Extract the (X, Y) coordinate from the center of the cell holding the provided text.  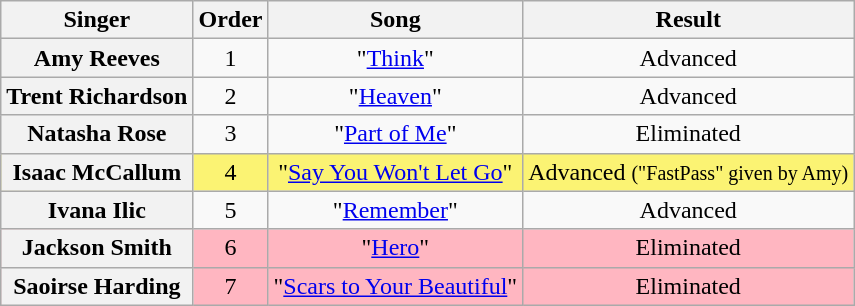
"Heaven" (396, 96)
4 (230, 172)
Saoirse Harding (97, 286)
Trent Richardson (97, 96)
2 (230, 96)
Song (396, 20)
Advanced ("FastPass" given by Amy) (688, 172)
"Part of Me" (396, 134)
7 (230, 286)
Singer (97, 20)
Jackson Smith (97, 248)
1 (230, 58)
Natasha Rose (97, 134)
3 (230, 134)
"Scars to Your Beautiful" (396, 286)
Ivana Ilic (97, 210)
"Say You Won't Let Go" (396, 172)
"Remember" (396, 210)
5 (230, 210)
"Think" (396, 58)
Amy Reeves (97, 58)
Order (230, 20)
Isaac McCallum (97, 172)
Result (688, 20)
6 (230, 248)
"Hero" (396, 248)
